Return [X, Y] of the center of cell containing provided text 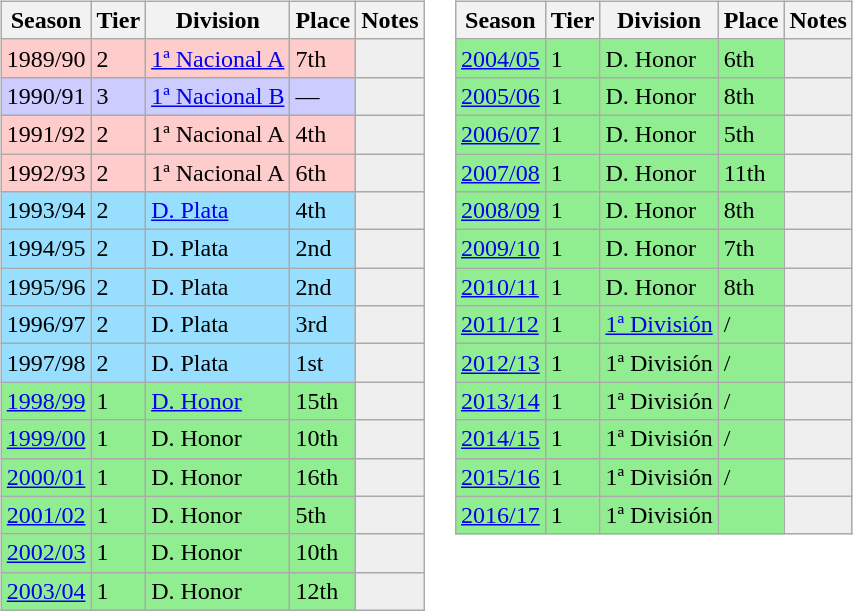
1991/92 [46, 134]
1998/99 [46, 401]
2007/08 [501, 173]
16th [323, 477]
1st [323, 363]
2009/10 [501, 249]
1992/93 [46, 173]
2014/15 [501, 439]
2016/17 [501, 515]
1997/98 [46, 363]
15th [323, 401]
— [323, 96]
2011/12 [501, 325]
2006/07 [501, 134]
2008/09 [501, 211]
2013/14 [501, 401]
3rd [323, 325]
2004/05 [501, 58]
2015/16 [501, 477]
2001/02 [46, 515]
2005/06 [501, 96]
3 [118, 96]
1996/97 [46, 325]
2012/13 [501, 363]
2010/11 [501, 287]
1995/96 [46, 287]
2000/01 [46, 477]
2002/03 [46, 553]
1999/00 [46, 439]
1994/95 [46, 249]
12th [323, 591]
11th [751, 173]
2003/04 [46, 591]
1990/91 [46, 96]
1989/90 [46, 58]
1993/94 [46, 211]
1ª Nacional B [218, 96]
